Extract the (X, Y) coordinate from the center of the cell holding the provided text.  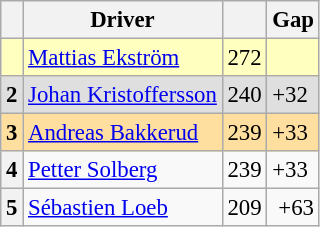
4 (12, 170)
272 (244, 58)
+63 (293, 208)
3 (12, 133)
+32 (293, 95)
Sébastien Loeb (122, 208)
Petter Solberg (122, 170)
Andreas Bakkerud (122, 133)
Gap (293, 20)
5 (12, 208)
Driver (122, 20)
209 (244, 208)
Johan Kristoffersson (122, 95)
Mattias Ekström (122, 58)
2 (12, 95)
240 (244, 95)
